Detect which cell encompasses the target text, then output its (x, y) center coordinate. 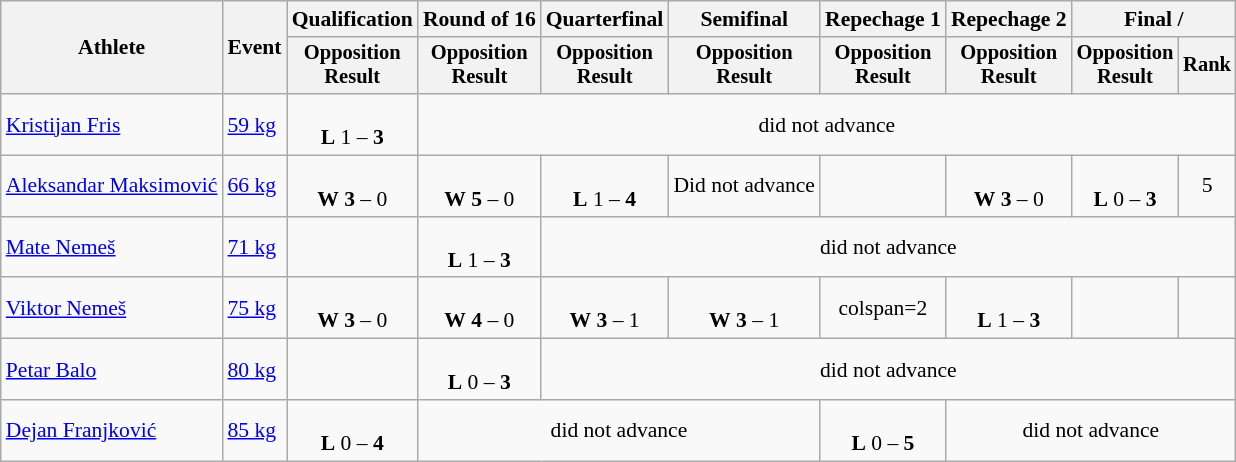
Petar Balo (112, 370)
Aleksandar Maksimović (112, 186)
Did not advance (744, 186)
Repechage 2 (1009, 19)
85 kg (254, 430)
Repechage 1 (883, 19)
59 kg (254, 124)
Rank (1207, 66)
80 kg (254, 370)
Athlete (112, 48)
Round of 16 (480, 19)
W 4 – 0 (480, 308)
L 0 – 4 (352, 430)
Quarterfinal (605, 19)
Final / (1154, 19)
Kristijan Fris (112, 124)
Mate Nemeš (112, 248)
L 1 – 4 (605, 186)
5 (1207, 186)
W 5 – 0 (480, 186)
Qualification (352, 19)
L 0 – 5 (883, 430)
colspan=2 (883, 308)
Viktor Nemeš (112, 308)
71 kg (254, 248)
Semifinal (744, 19)
75 kg (254, 308)
Dejan Franjković (112, 430)
Event (254, 48)
66 kg (254, 186)
